Provide the [x, y] coordinate of the cell's center where the given text is located.  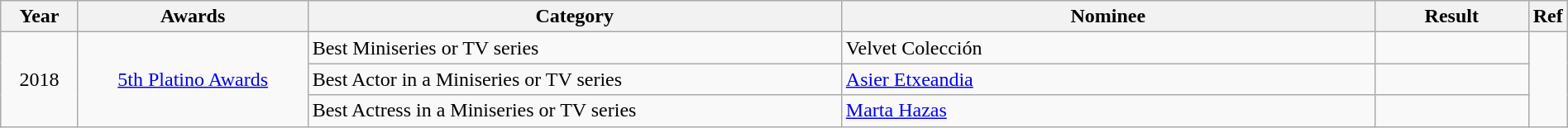
2018 [40, 79]
Result [1451, 17]
Awards [193, 17]
Ref [1548, 17]
Category [574, 17]
Velvet Colección [1108, 48]
Asier Etxeandia [1108, 79]
Best Actress in a Miniseries or TV series [574, 111]
5th Platino Awards [193, 79]
Marta Hazas [1108, 111]
Nominee [1108, 17]
Best Actor in a Miniseries or TV series [574, 79]
Year [40, 17]
Best Miniseries or TV series [574, 48]
